Return the (X, Y) coordinate for the center point of the cell that contains the specified text.  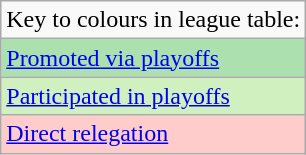
Participated in playoffs (154, 96)
Direct relegation (154, 134)
Promoted via playoffs (154, 58)
Key to colours in league table: (154, 20)
